Extract the (x, y) coordinate from the center of the cell holding the provided text.  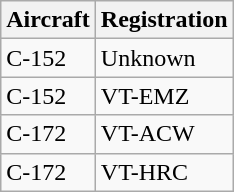
Registration (164, 20)
Aircraft (48, 20)
VT-ACW (164, 134)
VT-EMZ (164, 96)
VT-HRC (164, 172)
Unknown (164, 58)
